Locate the cell with the specified text and output its (X, Y) center coordinate. 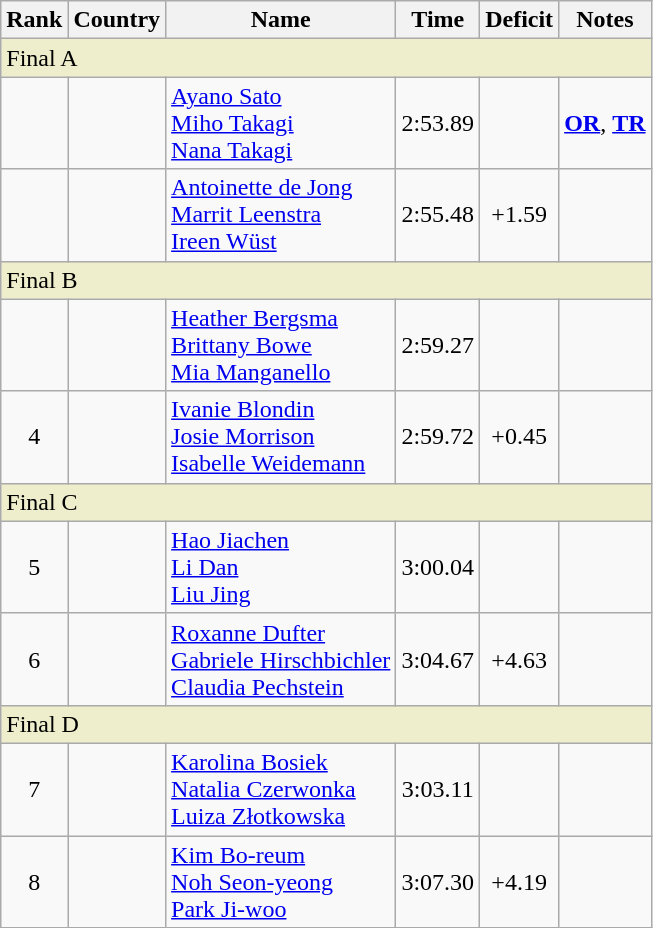
3:04.67 (438, 659)
8 (34, 882)
Ivanie BlondinJosie MorrisonIsabelle Weidemann (281, 437)
Final B (326, 280)
Final D (326, 724)
Time (438, 20)
Deficit (520, 20)
Rank (34, 20)
Karolina BosiekNatalia CzerwonkaLuiza Złotkowska (281, 789)
7 (34, 789)
+4.19 (520, 882)
2:55.48 (438, 215)
Antoinette de JongMarrit LeenstraIreen Wüst (281, 215)
6 (34, 659)
+0.45 (520, 437)
Final A (326, 58)
Name (281, 20)
2:59.72 (438, 437)
Kim Bo-reumNoh Seon-yeongPark Ji-woo (281, 882)
+4.63 (520, 659)
Country (117, 20)
Ayano SatoMiho TakagiNana Takagi (281, 123)
2:59.27 (438, 345)
5 (34, 567)
Notes (605, 20)
Heather BergsmaBrittany BoweMia Manganello (281, 345)
Roxanne DufterGabriele HirschbichlerClaudia Pechstein (281, 659)
3:00.04 (438, 567)
4 (34, 437)
+1.59 (520, 215)
Final C (326, 502)
3:03.11 (438, 789)
OR, TR (605, 123)
2:53.89 (438, 123)
Hao JiachenLi DanLiu Jing (281, 567)
3:07.30 (438, 882)
